Search for the cell housing the specified text and yield its (x, y) center coordinate. 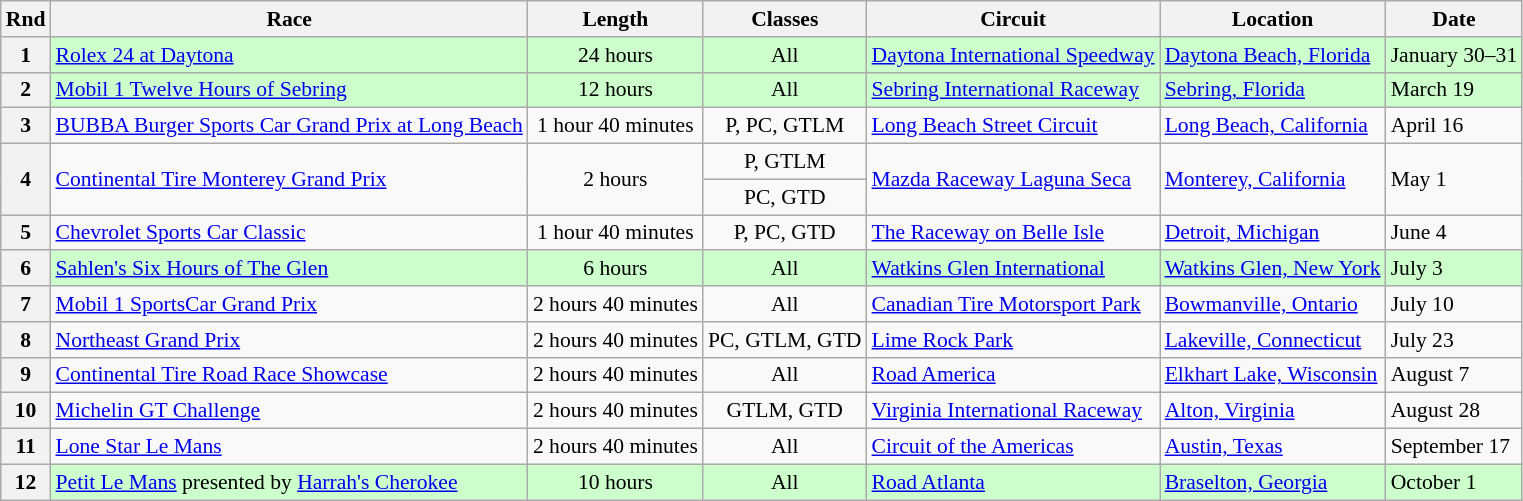
P, GTLM (785, 162)
Elkhart Lake, Wisconsin (1273, 375)
July 10 (1454, 304)
10 (26, 411)
11 (26, 447)
24 hours (616, 55)
Michelin GT Challenge (288, 411)
Watkins Glen, New York (1273, 269)
Detroit, Michigan (1273, 233)
The Raceway on Belle Isle (1014, 233)
5 (26, 233)
Chevrolet Sports Car Classic (288, 233)
July 23 (1454, 340)
12 hours (616, 90)
Northeast Grand Prix (288, 340)
Continental Tire Monterey Grand Prix (288, 180)
8 (26, 340)
Daytona Beach, Florida (1273, 55)
4 (26, 180)
Classes (785, 19)
September 17 (1454, 447)
Circuit (1014, 19)
July 3 (1454, 269)
Rolex 24 at Daytona (288, 55)
March 19 (1454, 90)
Race (288, 19)
June 4 (1454, 233)
Petit Le Mans presented by Harrah's Cherokee (288, 482)
Braselton, Georgia (1273, 482)
1 (26, 55)
Road America (1014, 375)
Long Beach, California (1273, 126)
Sahlen's Six Hours of The Glen (288, 269)
Long Beach Street Circuit (1014, 126)
August 7 (1454, 375)
Mobil 1 Twelve Hours of Sebring (288, 90)
Alton, Virginia (1273, 411)
6 (26, 269)
6 hours (616, 269)
Date (1454, 19)
Sebring, Florida (1273, 90)
May 1 (1454, 180)
Lime Rock Park (1014, 340)
January 30–31 (1454, 55)
Location (1273, 19)
12 (26, 482)
October 1 (1454, 482)
Rnd (26, 19)
Mazda Raceway Laguna Seca (1014, 180)
P, PC, GTD (785, 233)
GTLM, GTD (785, 411)
3 (26, 126)
7 (26, 304)
August 28 (1454, 411)
2 (26, 90)
Canadian Tire Motorsport Park (1014, 304)
2 hours (616, 180)
Lakeville, Connecticut (1273, 340)
9 (26, 375)
Continental Tire Road Race Showcase (288, 375)
Bowmanville, Ontario (1273, 304)
BUBBA Burger Sports Car Grand Prix at Long Beach (288, 126)
Sebring International Raceway (1014, 90)
Mobil 1 SportsCar Grand Prix (288, 304)
PC, GTD (785, 197)
Virginia International Raceway (1014, 411)
PC, GTLM, GTD (785, 340)
Austin, Texas (1273, 447)
Road Atlanta (1014, 482)
10 hours (616, 482)
April 16 (1454, 126)
Monterey, California (1273, 180)
Length (616, 19)
Lone Star Le Mans (288, 447)
Watkins Glen International (1014, 269)
P, PC, GTLM (785, 126)
Circuit of the Americas (1014, 447)
Daytona International Speedway (1014, 55)
